For the text-containing cell, return its midpoint in (x, y) coordinate format. 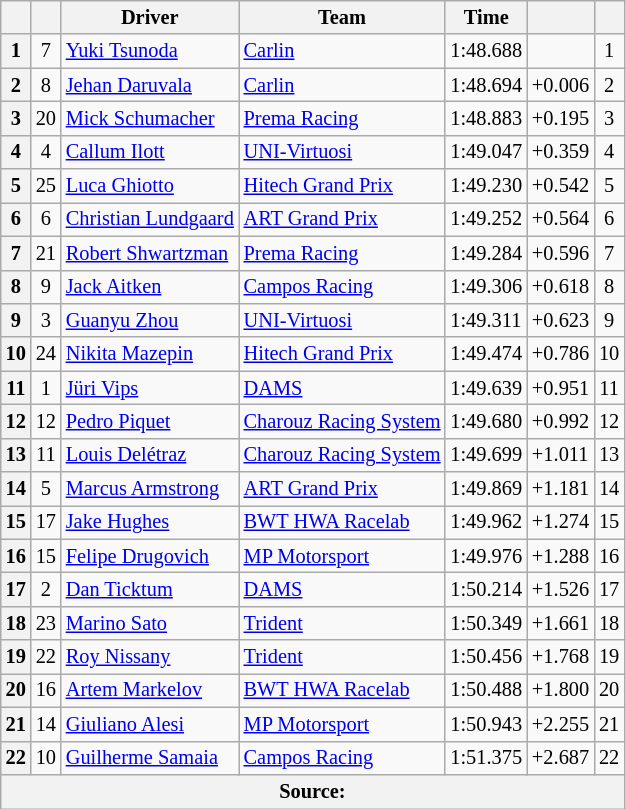
Jake Hughes (150, 522)
1:50.456 (486, 657)
Marino Sato (150, 623)
1:49.976 (486, 556)
23 (46, 623)
+1.768 (560, 657)
+2.255 (560, 724)
+0.786 (560, 354)
+0.596 (560, 253)
Jack Aitken (150, 287)
1:49.284 (486, 253)
Jehan Daruvala (150, 85)
Artem Markelov (150, 690)
24 (46, 354)
+0.564 (560, 219)
Giuliano Alesi (150, 724)
Guilherme Samaia (150, 758)
1:50.943 (486, 724)
+0.195 (560, 118)
+2.687 (560, 758)
Driver (150, 17)
1:49.962 (486, 522)
Guanyu Zhou (150, 320)
1:49.306 (486, 287)
1:48.883 (486, 118)
Robert Shwartzman (150, 253)
+1.181 (560, 489)
1:49.699 (486, 455)
1:50.349 (486, 623)
Dan Ticktum (150, 589)
25 (46, 186)
Luca Ghiotto (150, 186)
Team (342, 17)
+1.274 (560, 522)
1:49.680 (486, 421)
Jüri Vips (150, 388)
Louis Delétraz (150, 455)
1:49.869 (486, 489)
+1.288 (560, 556)
+0.992 (560, 421)
Mick Schumacher (150, 118)
1:49.474 (486, 354)
1:51.375 (486, 758)
Nikita Mazepin (150, 354)
1:48.694 (486, 85)
Christian Lundgaard (150, 219)
+1.526 (560, 589)
Callum Ilott (150, 152)
1:49.311 (486, 320)
Yuki Tsunoda (150, 51)
1:49.230 (486, 186)
+1.800 (560, 690)
Source: (312, 791)
Felipe Drugovich (150, 556)
+1.011 (560, 455)
1:50.488 (486, 690)
+0.951 (560, 388)
+0.006 (560, 85)
1:48.688 (486, 51)
1:49.047 (486, 152)
+0.623 (560, 320)
+0.359 (560, 152)
1:49.639 (486, 388)
Time (486, 17)
1:49.252 (486, 219)
Pedro Piquet (150, 421)
+0.618 (560, 287)
1:50.214 (486, 589)
+0.542 (560, 186)
Marcus Armstrong (150, 489)
+1.661 (560, 623)
Roy Nissany (150, 657)
